Extract the [x, y] coordinate from the center of the cell holding the provided text.  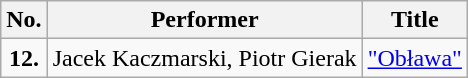
Performer [204, 20]
"Obława" [414, 58]
12. [24, 58]
Jacek Kaczmarski, Piotr Gierak [204, 58]
No. [24, 20]
Title [414, 20]
